Determine the [X, Y] coordinate at the center of the cell enclosing the given text.  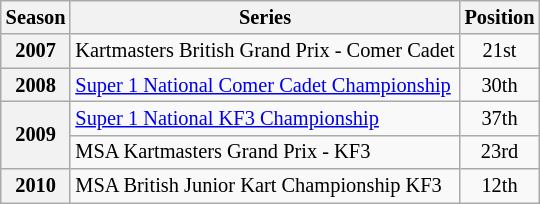
Super 1 National KF3 Championship [264, 118]
21st [500, 51]
Kartmasters British Grand Prix - Comer Cadet [264, 51]
MSA British Junior Kart Championship KF3 [264, 186]
Season [36, 17]
Series [264, 17]
Position [500, 17]
2007 [36, 51]
2008 [36, 85]
Super 1 National Comer Cadet Championship [264, 85]
12th [500, 186]
37th [500, 118]
30th [500, 85]
2009 [36, 134]
2010 [36, 186]
23rd [500, 152]
MSA Kartmasters Grand Prix - KF3 [264, 152]
